Locate the cell with the specified text and output its (x, y) center coordinate. 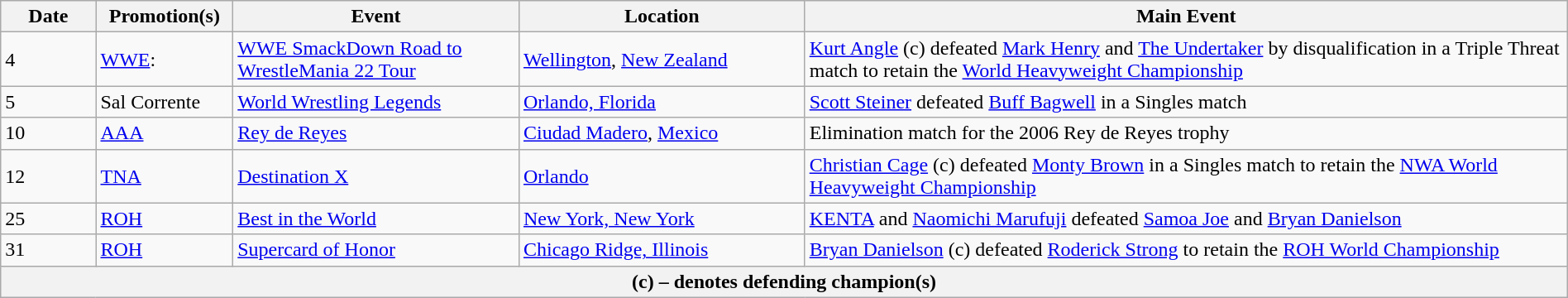
10 (48, 133)
Supercard of Honor (376, 250)
WWE SmackDown Road to WrestleMania 22 Tour (376, 60)
Location (662, 17)
31 (48, 250)
Christian Cage (c) defeated Monty Brown in a Singles match to retain the NWA World Heavyweight Championship (1186, 175)
AAA (165, 133)
Best in the World (376, 219)
(c) – denotes defending champion(s) (784, 281)
Scott Steiner defeated Buff Bagwell in a Singles match (1186, 102)
Kurt Angle (c) defeated Mark Henry and The Undertaker by disqualification in a Triple Threat match to retain the World Heavyweight Championship (1186, 60)
KENTA and Naomichi Marufuji defeated Samoa Joe and Bryan Danielson (1186, 219)
25 (48, 219)
Wellington, New Zealand (662, 60)
Event (376, 17)
5 (48, 102)
TNA (165, 175)
Orlando (662, 175)
Bryan Danielson (c) defeated Roderick Strong to retain the ROH World Championship (1186, 250)
Chicago Ridge, Illinois (662, 250)
Ciudad Madero, Mexico (662, 133)
Main Event (1186, 17)
Sal Corrente (165, 102)
Rey de Reyes (376, 133)
Orlando, Florida (662, 102)
Promotion(s) (165, 17)
World Wrestling Legends (376, 102)
New York, New York (662, 219)
4 (48, 60)
12 (48, 175)
Elimination match for the 2006 Rey de Reyes trophy (1186, 133)
Destination X (376, 175)
Date (48, 17)
WWE: (165, 60)
